From the cell containing the given text, extract its center point as [x, y] coordinate. 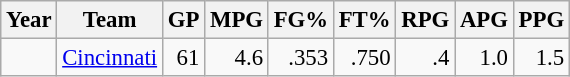
.4 [426, 58]
.750 [364, 58]
61 [183, 58]
Year [29, 20]
4.6 [237, 58]
GP [183, 20]
FT% [364, 20]
1.5 [541, 58]
Cincinnati [110, 58]
FG% [300, 20]
.353 [300, 58]
PPG [541, 20]
1.0 [484, 58]
RPG [426, 20]
APG [484, 20]
MPG [237, 20]
Team [110, 20]
